Provide the (x, y) coordinate of the cell's center where the given text is located.  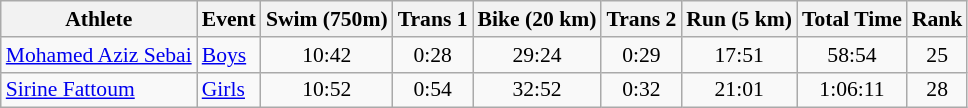
1:06:11 (852, 90)
Event (229, 19)
Sirine Fattoum (99, 90)
Rank (938, 19)
Girls (229, 90)
Swim (750m) (327, 19)
58:54 (852, 55)
Total Time (852, 19)
0:28 (433, 55)
21:01 (739, 90)
Boys (229, 55)
Run (5 km) (739, 19)
10:42 (327, 55)
17:51 (739, 55)
0:54 (433, 90)
0:29 (641, 55)
28 (938, 90)
10:52 (327, 90)
Athlete (99, 19)
Bike (20 km) (538, 19)
25 (938, 55)
29:24 (538, 55)
Trans 1 (433, 19)
Trans 2 (641, 19)
0:32 (641, 90)
Mohamed Aziz Sebai (99, 55)
32:52 (538, 90)
